Output the (x, y) coordinate of the center of the cell containing the given text.  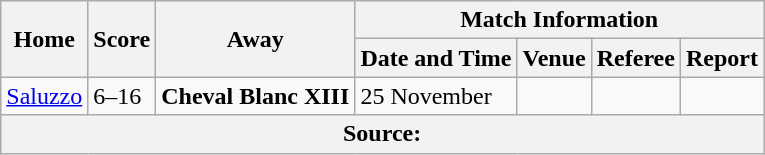
Score (122, 39)
Venue (554, 58)
Away (256, 39)
Home (44, 39)
Saluzzo (44, 96)
Referee (636, 58)
6–16 (122, 96)
Cheval Blanc XIII (256, 96)
Date and Time (436, 58)
25 November (436, 96)
Match Information (560, 20)
Report (722, 58)
Source: (382, 134)
